Locate the cell with the specified text and output its [X, Y] center coordinate. 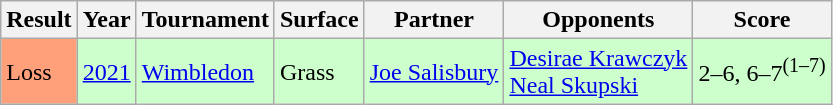
Result [39, 20]
2–6, 6–7(1–7) [762, 72]
Partner [434, 20]
Wimbledon [205, 72]
Score [762, 20]
Desirae Krawczyk Neal Skupski [598, 72]
Tournament [205, 20]
Joe Salisbury [434, 72]
2021 [106, 72]
Year [106, 20]
Opponents [598, 20]
Surface [319, 20]
Loss [39, 72]
Grass [319, 72]
